From the cell containing the given text, extract its center point as (x, y) coordinate. 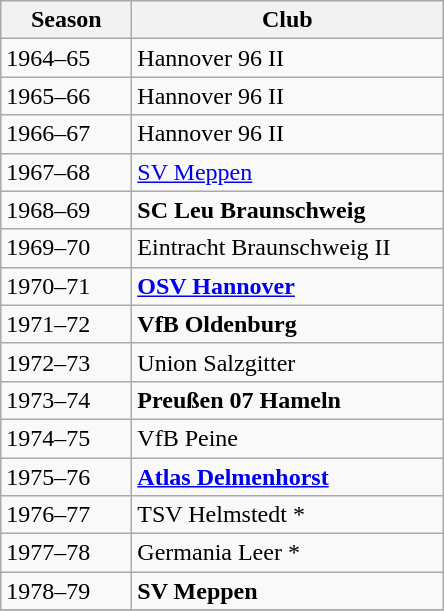
OSV Hannover (288, 286)
1965–66 (66, 96)
1966–67 (66, 134)
1975–76 (66, 477)
SC Leu Braunschweig (288, 210)
1970–71 (66, 286)
1964–65 (66, 58)
Season (66, 20)
Eintracht Braunschweig II (288, 248)
TSV Helmstedt * (288, 515)
1971–72 (66, 324)
VfB Oldenburg (288, 324)
Union Salzgitter (288, 362)
1972–73 (66, 362)
1976–77 (66, 515)
Club (288, 20)
1968–69 (66, 210)
1967–68 (66, 172)
1978–79 (66, 591)
Germania Leer * (288, 553)
1977–78 (66, 553)
1973–74 (66, 400)
Preußen 07 Hameln (288, 400)
Atlas Delmenhorst (288, 477)
1974–75 (66, 438)
VfB Peine (288, 438)
1969–70 (66, 248)
